Return the (x, y) coordinate for the center point of the cell that contains the specified text.  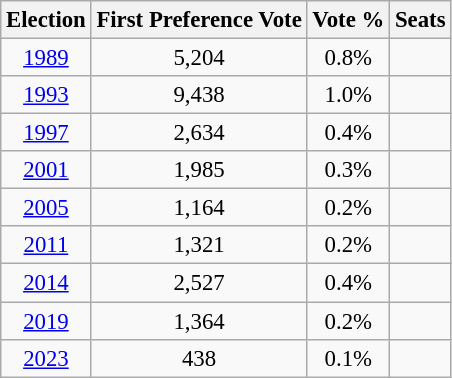
Election (46, 20)
2011 (46, 245)
2023 (46, 358)
1997 (46, 133)
1,321 (199, 245)
Vote % (348, 20)
438 (199, 358)
2,527 (199, 283)
2019 (46, 321)
5,204 (199, 58)
9,438 (199, 95)
1989 (46, 58)
1.0% (348, 95)
0.8% (348, 58)
2005 (46, 208)
2,634 (199, 133)
1,364 (199, 321)
1,985 (199, 170)
2001 (46, 170)
0.1% (348, 358)
Seats (420, 20)
2014 (46, 283)
1,164 (199, 208)
0.3% (348, 170)
1993 (46, 95)
First Preference Vote (199, 20)
